Capture the cell that displays the provided text and extract its [x, y] central coordinate. 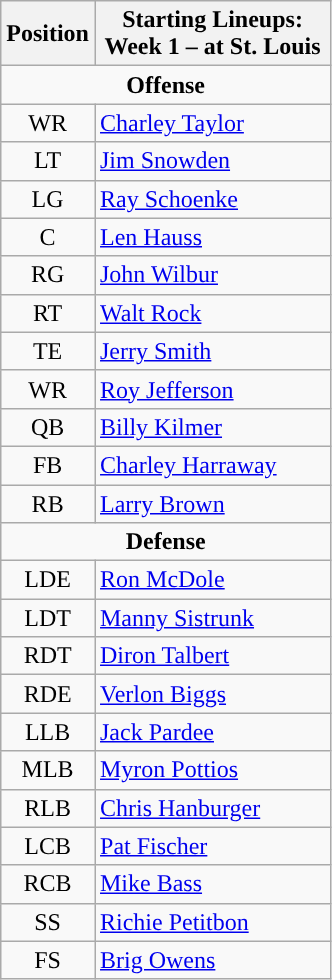
Jack Pardee [212, 732]
SS [48, 922]
Manny Sistrunk [212, 618]
Len Hauss [212, 237]
RDE [48, 694]
LCB [48, 846]
RG [48, 275]
Brig Owens [212, 960]
Ron McDole [212, 580]
Charley Harraway [212, 465]
LT [48, 161]
TE [48, 351]
QB [48, 427]
RB [48, 503]
Jerry Smith [212, 351]
Offense [166, 85]
Larry Brown [212, 503]
Roy Jefferson [212, 389]
Myron Pottios [212, 770]
Charley Taylor [212, 123]
Walt Rock [212, 313]
FS [48, 960]
Mike Bass [212, 884]
John Wilbur [212, 275]
C [48, 237]
Richie Petitbon [212, 922]
Diron Talbert [212, 656]
Defense [166, 542]
RLB [48, 808]
Ray Schoenke [212, 199]
Billy Kilmer [212, 427]
LLB [48, 732]
Verlon Biggs [212, 694]
LDE [48, 580]
LG [48, 199]
Chris Hanburger [212, 808]
LDT [48, 618]
Starting Lineups: Week 1 – at St. Louis [212, 34]
Position [48, 34]
RCB [48, 884]
RT [48, 313]
Jim Snowden [212, 161]
MLB [48, 770]
RDT [48, 656]
Pat Fischer [212, 846]
FB [48, 465]
